Locate the cell with the specified text and output its (x, y) center coordinate. 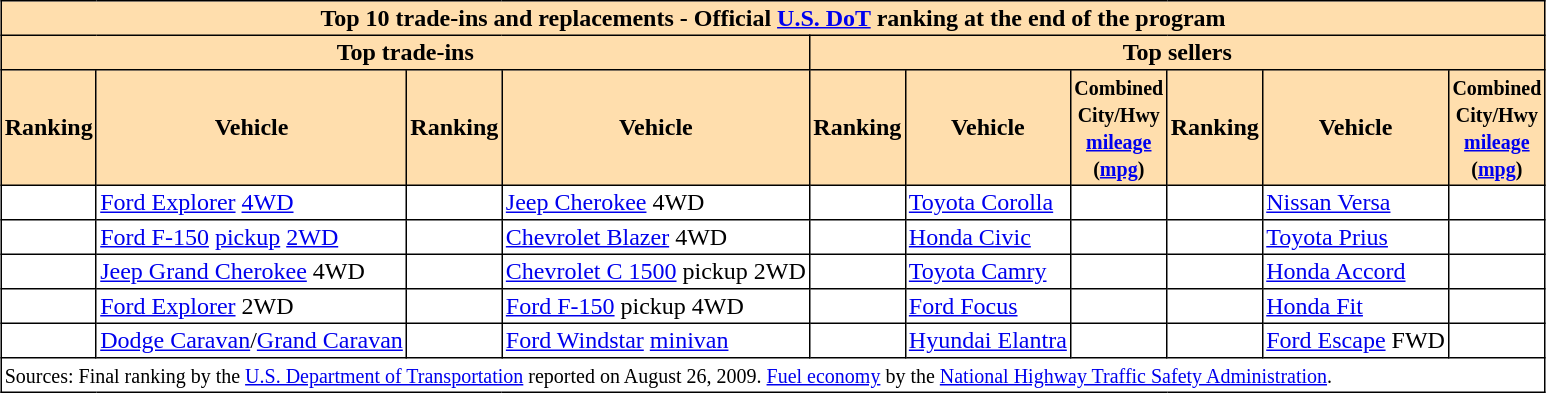
Jeep Grand Cherokee 4WD (251, 271)
Ford Explorer 4WD (251, 202)
Toyota Corolla (988, 202)
Ford F-150 pickup 2WD (251, 237)
Dodge Caravan/Grand Caravan (251, 340)
Ford F-150 pickup 4WD (656, 306)
Nissan Versa (1355, 202)
Hyundai Elantra (988, 340)
Top sellers (1178, 52)
Toyota Camry (988, 271)
Chevrolet Blazer 4WD (656, 237)
Ford Escape FWD (1355, 340)
Honda Civic (988, 237)
Ford Windstar minivan (656, 340)
Toyota Prius (1355, 237)
Honda Accord (1355, 271)
Honda Fit (1355, 306)
Chevrolet C 1500 pickup 2WD (656, 271)
Ford Focus (988, 306)
Top trade-ins (406, 52)
Jeep Cherokee 4WD (656, 202)
Top 10 trade-ins and replacements - Official U.S. DoT ranking at the end of the program (773, 18)
Ford Explorer 2WD (251, 306)
